For the text-containing cell, return its midpoint in [X, Y] coordinate format. 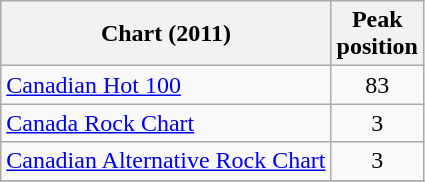
Canadian Hot 100 [166, 85]
Peakposition [377, 34]
83 [377, 85]
Canadian Alternative Rock Chart [166, 161]
Canada Rock Chart [166, 123]
Chart (2011) [166, 34]
